Provide the [X, Y] coordinate of the cell's center where the given text is located.  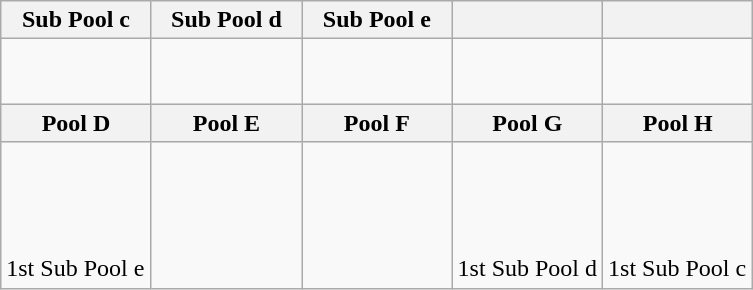
1st Sub Pool d [527, 215]
Pool F [377, 123]
1st Sub Pool e [76, 215]
Sub Pool d [226, 20]
Sub Pool e [377, 20]
Pool H [678, 123]
1st Sub Pool c [678, 215]
Pool E [226, 123]
Sub Pool c [76, 20]
Pool G [527, 123]
Pool D [76, 123]
